For the text-containing cell, return its midpoint in (X, Y) coordinate format. 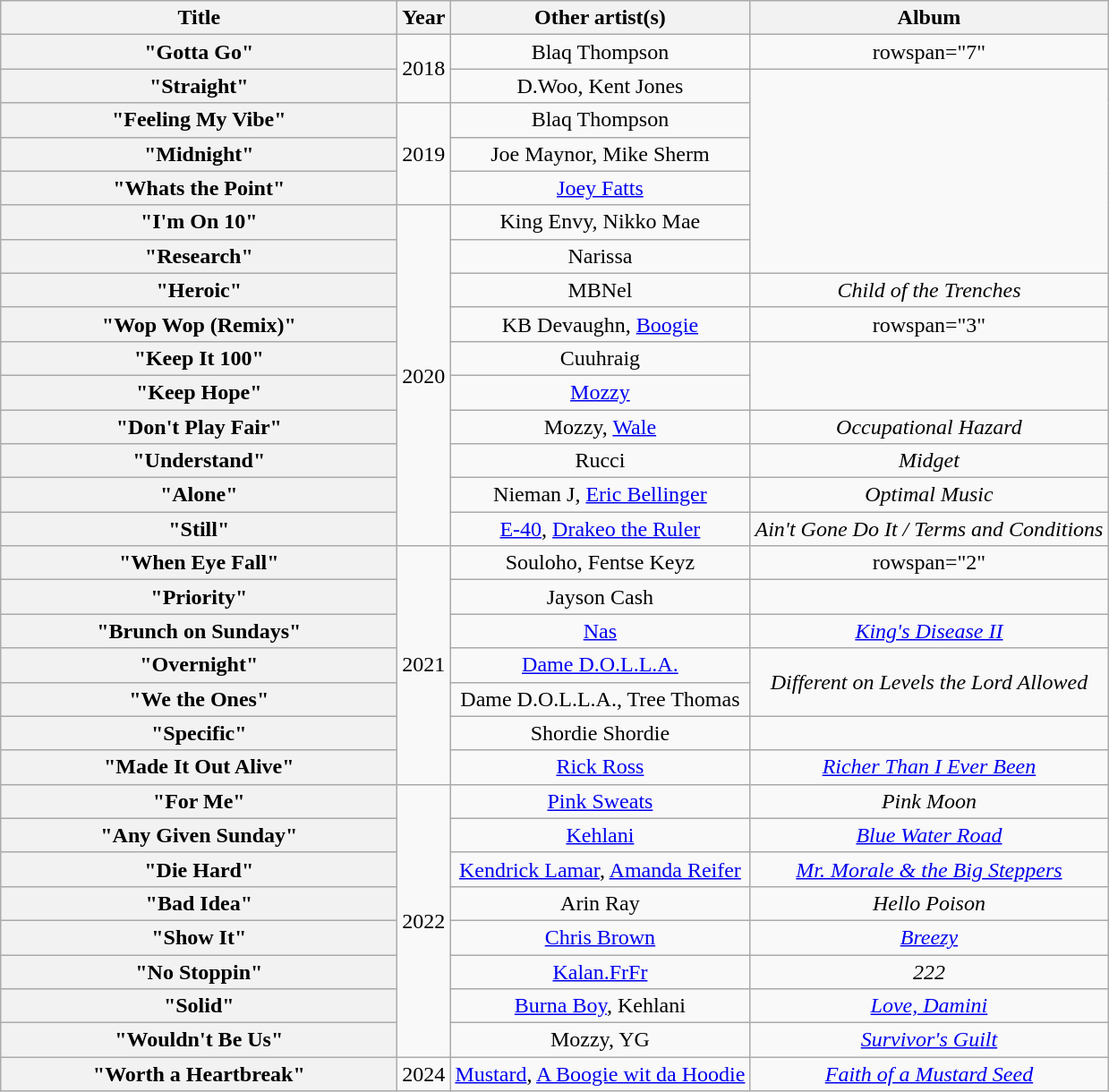
"Show It" (199, 937)
Rucci (600, 461)
2022 (424, 920)
"Overnight" (199, 665)
Burna Boy, Kehlani (600, 1006)
"I'm On 10" (199, 222)
rowspan="2" (929, 563)
Rick Ross (600, 767)
"Heroic" (199, 290)
"Solid" (199, 1006)
"Any Given Sunday" (199, 835)
Dame D.O.L.L.A., Tree Thomas (600, 699)
"Whats the Point" (199, 188)
Breezy (929, 937)
Child of the Trenches (929, 290)
2019 (424, 154)
MBNel (600, 290)
"Brunch on Sundays" (199, 631)
Faith of a Mustard Seed (929, 1074)
King's Disease II (929, 631)
Mustard, A Boogie wit da Hoodie (600, 1074)
"Gotta Go" (199, 52)
D.Woo, Kent Jones (600, 86)
"Keep It 100" (199, 358)
Souloho, Fentse Keyz (600, 563)
Pink Moon (929, 801)
"Midnight" (199, 154)
2020 (424, 376)
"Alone" (199, 495)
2018 (424, 69)
Joey Fatts (600, 188)
Pink Sweats (600, 801)
"Specific" (199, 733)
"Don't Play Fair" (199, 427)
Mozzy, Wale (600, 427)
"Feeling My Vibe" (199, 120)
"Bad Idea" (199, 903)
Love, Damini (929, 1006)
Mozzy (600, 392)
"Wouldn't Be Us" (199, 1040)
"No Stoppin" (199, 971)
Other artist(s) (600, 18)
"Still" (199, 529)
Title (199, 18)
Nas (600, 631)
Ain't Gone Do It / Terms and Conditions (929, 529)
rowspan="7" (929, 52)
Different on Levels the Lord Allowed (929, 682)
"Priority" (199, 597)
2021 (424, 665)
Mr. Morale & the Big Steppers (929, 869)
2024 (424, 1074)
"Wop Wop (Remix)" (199, 324)
Shordie Shordie (600, 733)
"We the Ones" (199, 699)
Album (929, 18)
Cuuhraig (600, 358)
"When Eye Fall" (199, 563)
rowspan="3" (929, 324)
"Made It Out Alive" (199, 767)
Hello Poison (929, 903)
Richer Than I Ever Been (929, 767)
Blue Water Road (929, 835)
Occupational Hazard (929, 427)
Mozzy, YG (600, 1040)
"Research" (199, 256)
KB Devaughn, Boogie (600, 324)
Survivor's Guilt (929, 1040)
"Straight" (199, 86)
222 (929, 971)
Joe Maynor, Mike Sherm (600, 154)
Year (424, 18)
Dame D.O.L.L.A. (600, 665)
Kalan.FrFr (600, 971)
"Die Hard" (199, 869)
Optimal Music (929, 495)
"Worth a Heartbreak" (199, 1074)
Arin Ray (600, 903)
"For Me" (199, 801)
Kehlani (600, 835)
Kendrick Lamar, Amanda Reifer (600, 869)
Midget (929, 461)
Narissa (600, 256)
Jayson Cash (600, 597)
"Keep Hope" (199, 392)
E-40, Drakeo the Ruler (600, 529)
King Envy, Nikko Mae (600, 222)
"Understand" (199, 461)
Nieman J, Eric Bellinger (600, 495)
Chris Brown (600, 937)
